Detect which cell encompasses the target text, then output its [x, y] center coordinate. 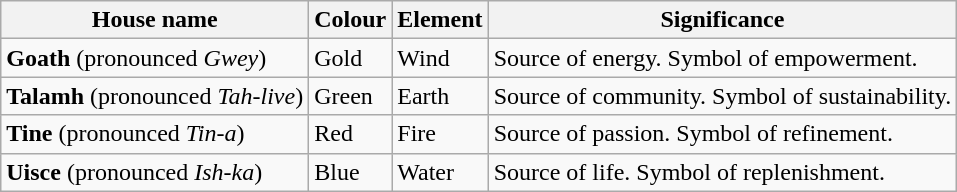
Source of life. Symbol of replenishment. [722, 172]
Source of energy. Symbol of empowerment. [722, 58]
Wind [440, 58]
Uisce (pronounced Ish-ka) [155, 172]
Source of passion. Symbol of refinement. [722, 134]
Significance [722, 20]
Water [440, 172]
Tine (pronounced Tin-a) [155, 134]
Red [350, 134]
Colour [350, 20]
Element [440, 20]
Goath (pronounced Gwey) [155, 58]
Green [350, 96]
House name [155, 20]
Blue [350, 172]
Source of community. Symbol of sustainability. [722, 96]
Talamh (pronounced Tah-live) [155, 96]
Earth [440, 96]
Fire [440, 134]
Gold [350, 58]
